Detect which cell encompasses the target text, then output its [x, y] center coordinate. 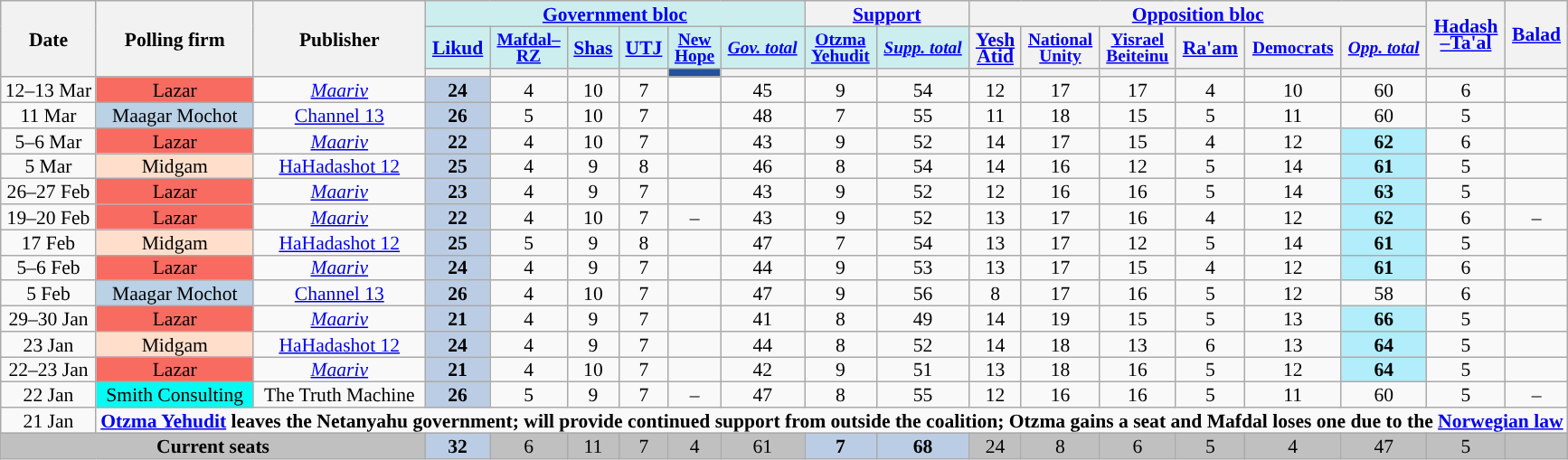
NationalUnity [1060, 47]
48 [763, 116]
45 [763, 90]
Current seats [213, 446]
46 [763, 166]
12–13 Mar [49, 90]
63 [1384, 192]
Date [49, 39]
Balad [1537, 34]
5 Mar [49, 166]
22–23 Jan [49, 370]
58 [1384, 294]
The Truth Machine [339, 395]
Smith Consulting [175, 395]
Gov. total [763, 47]
Supp. total [922, 47]
53 [922, 268]
17 Feb [49, 242]
Likud [458, 47]
22 Jan [49, 395]
NewHope [694, 47]
21 Jan [49, 420]
23 Jan [49, 344]
Support [887, 14]
19 [1060, 319]
41 [763, 319]
51 [922, 370]
11 Mar [49, 116]
YeshAtid [995, 47]
YisraelBeiteinu [1138, 47]
UTJ [644, 47]
Ra'am [1210, 47]
5–6 Feb [49, 268]
Publisher [339, 39]
Government bloc [615, 14]
29–30 Jan [49, 319]
26–27 Feb [49, 192]
Mafdal–RZ [528, 47]
Hadash–Ta'al [1467, 34]
56 [922, 294]
5–6 Mar [49, 141]
Democrats [1293, 47]
42 [763, 370]
66 [1384, 319]
23 [458, 192]
Shas [593, 47]
19–20 Feb [49, 217]
Polling firm [175, 39]
68 [922, 446]
49 [922, 319]
Opposition bloc [1198, 14]
32 [458, 446]
OtzmaYehudit [841, 47]
Opp. total [1384, 47]
5 Feb [49, 294]
